Scan for the cell matching the given text and deliver its [X, Y] coordinate at center. 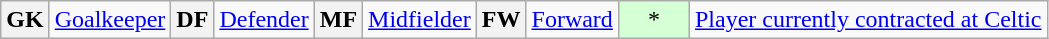
GK [25, 20]
Forward [572, 20]
Defender [264, 20]
MF [338, 20]
DF [192, 20]
Player currently contracted at Celtic [868, 20]
* [654, 20]
FW [501, 20]
Midfielder [420, 20]
Goalkeeper [110, 20]
